Scan for the cell matching the given text and deliver its [X, Y] coordinate at center. 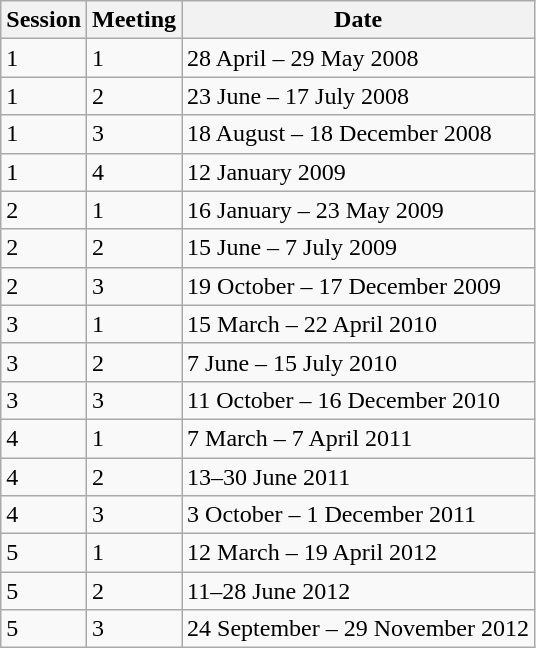
7 June – 15 July 2010 [358, 362]
3 October – 1 December 2011 [358, 515]
15 June – 7 July 2009 [358, 248]
Meeting [134, 20]
13–30 June 2011 [358, 477]
24 September – 29 November 2012 [358, 629]
18 August – 18 December 2008 [358, 134]
Session [44, 20]
Date [358, 20]
7 March – 7 April 2011 [358, 438]
11–28 June 2012 [358, 591]
11 October – 16 December 2010 [358, 400]
23 June – 17 July 2008 [358, 96]
16 January – 23 May 2009 [358, 210]
12 March – 19 April 2012 [358, 553]
19 October – 17 December 2009 [358, 286]
12 January 2009 [358, 172]
15 March – 22 April 2010 [358, 324]
28 April – 29 May 2008 [358, 58]
